For the text-containing cell, return its midpoint in (X, Y) coordinate format. 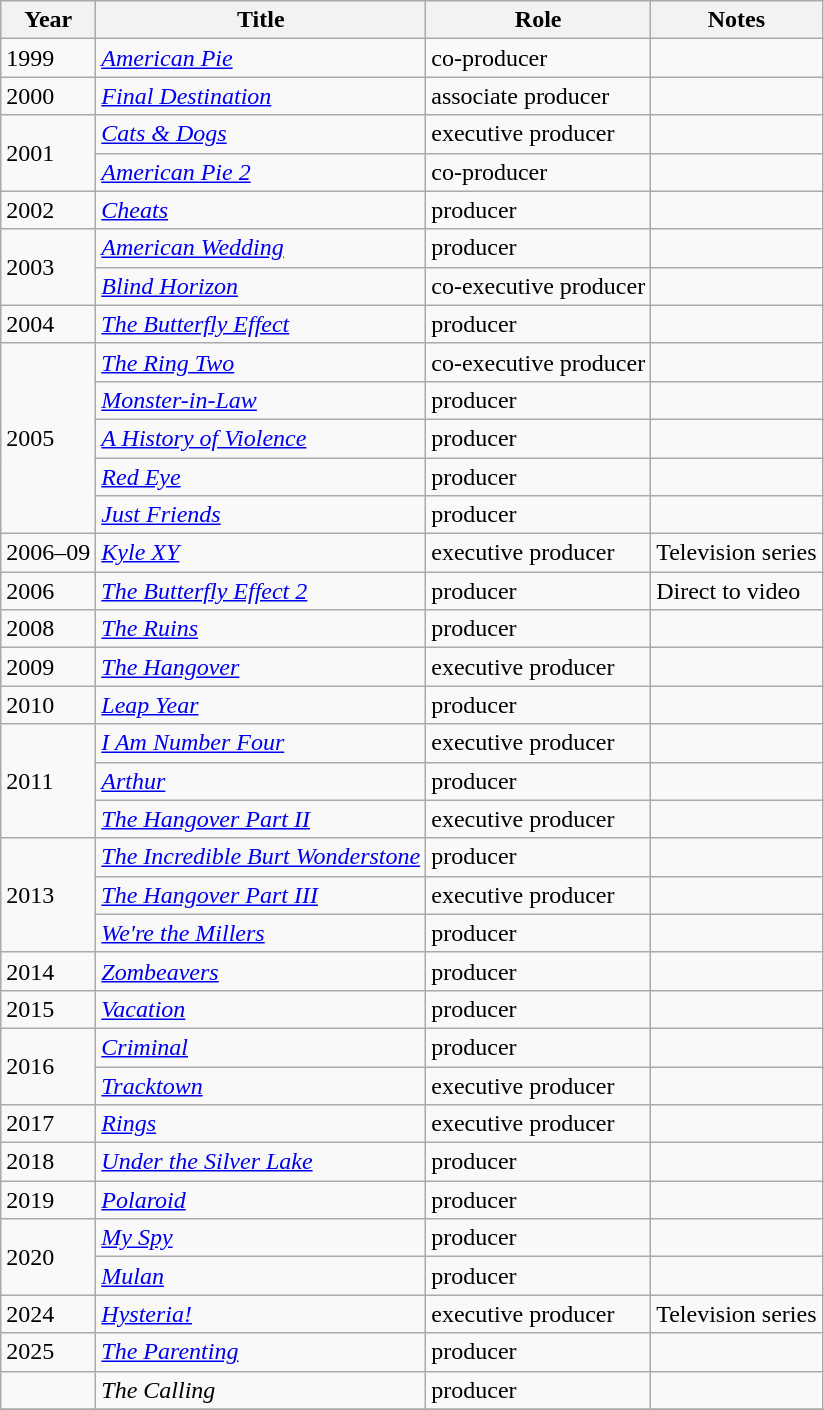
Direct to video (736, 591)
Title (261, 20)
Year (48, 20)
The Incredible Burt Wonderstone (261, 857)
Criminal (261, 1047)
2000 (48, 96)
Notes (736, 20)
2006–09 (48, 553)
We're the Millers (261, 933)
Red Eye (261, 477)
Under the Silver Lake (261, 1162)
The Parenting (261, 1352)
Final Destination (261, 96)
2019 (48, 1200)
1999 (48, 58)
2016 (48, 1066)
Just Friends (261, 515)
Arthur (261, 781)
2010 (48, 705)
2008 (48, 629)
I Am Number Four (261, 743)
2004 (48, 324)
2001 (48, 153)
Cats & Dogs (261, 134)
The Butterfly Effect (261, 324)
Vacation (261, 1009)
Leap Year (261, 705)
The Hangover Part III (261, 895)
2003 (48, 267)
American Wedding (261, 248)
2002 (48, 210)
American Pie 2 (261, 172)
2015 (48, 1009)
associate producer (538, 96)
Hysteria! (261, 1314)
The Calling (261, 1390)
2005 (48, 438)
Polaroid (261, 1200)
My Spy (261, 1238)
American Pie (261, 58)
2014 (48, 971)
2018 (48, 1162)
Role (538, 20)
2006 (48, 591)
2025 (48, 1352)
Mulan (261, 1276)
2017 (48, 1124)
Kyle XY (261, 553)
A History of Violence (261, 438)
Zombeavers (261, 971)
2024 (48, 1314)
Monster-in-Law (261, 400)
Cheats (261, 210)
2011 (48, 781)
The Butterfly Effect 2 (261, 591)
2009 (48, 667)
Blind Horizon (261, 286)
2013 (48, 895)
The Hangover (261, 667)
The Ruins (261, 629)
2020 (48, 1257)
The Ring Two (261, 362)
The Hangover Part II (261, 819)
Rings (261, 1124)
Tracktown (261, 1085)
